Provide the (X, Y) coordinate of the cell's center where the given text is located.  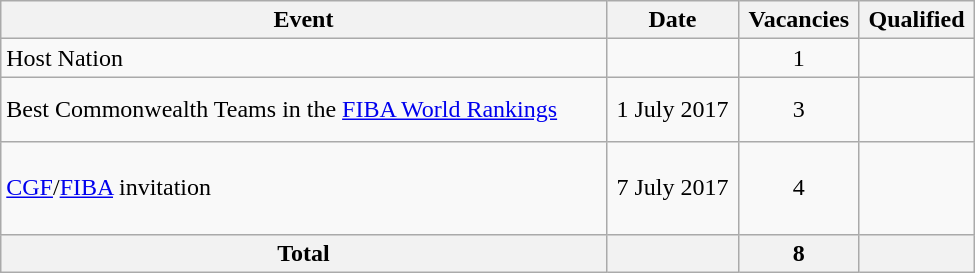
Event (304, 20)
8 (799, 253)
Date (672, 20)
1 (799, 58)
Host Nation (304, 58)
Vacancies (799, 20)
Qualified (916, 20)
Best Commonwealth Teams in the FIBA World Rankings (304, 110)
CGF/FIBA invitation (304, 188)
Total (304, 253)
1 July 2017 (672, 110)
7 July 2017 (672, 188)
3 (799, 110)
4 (799, 188)
